Find where the given text appears and provide that cell's center as [X, Y] coordinate. 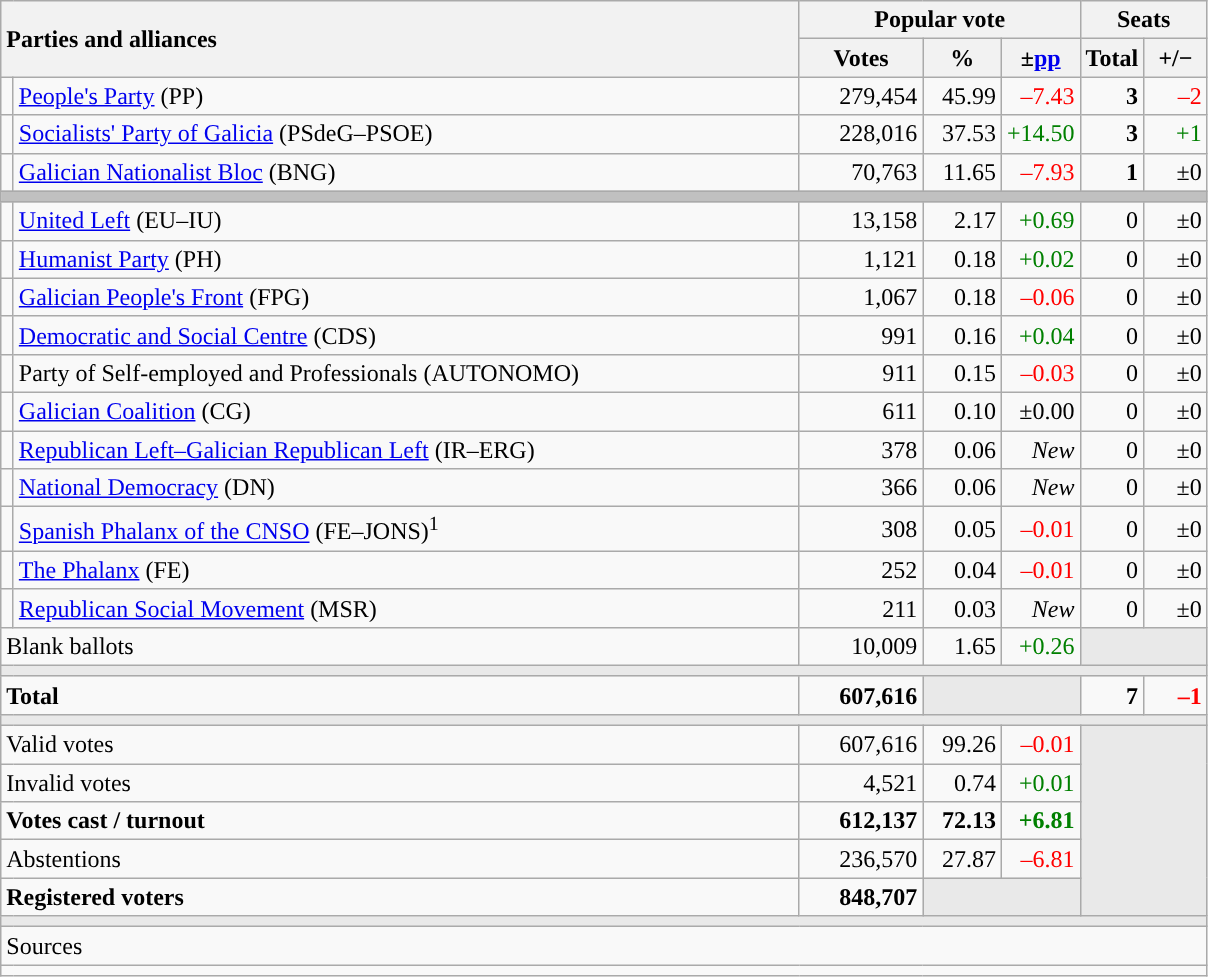
228,016 [861, 134]
0.16 [962, 335]
Invalid votes [400, 783]
0.10 [962, 411]
+0.69 [1040, 221]
People's Party (PP) [406, 96]
United Left (EU–IU) [406, 221]
–7.93 [1040, 172]
Spanish Phalanx of the CNSO (FE–JONS)1 [406, 530]
10,009 [861, 646]
–0.06 [1040, 297]
2.17 [962, 221]
0.15 [962, 373]
991 [861, 335]
0.03 [962, 608]
1.65 [962, 646]
±pp [1040, 58]
0.74 [962, 783]
Republican Social Movement (MSR) [406, 608]
366 [861, 488]
National Democracy (DN) [406, 488]
Votes cast / turnout [400, 821]
Parties and alliances [400, 39]
Galician Nationalist Bloc (BNG) [406, 172]
211 [861, 608]
0.04 [962, 570]
±0.00 [1040, 411]
+6.81 [1040, 821]
11.65 [962, 172]
Seats [1144, 20]
–0.03 [1040, 373]
611 [861, 411]
13,158 [861, 221]
Votes [861, 58]
911 [861, 373]
–2 [1176, 96]
+0.26 [1040, 646]
70,763 [861, 172]
Abstentions [400, 859]
Sources [604, 946]
Democratic and Social Centre (CDS) [406, 335]
–1 [1176, 695]
–6.81 [1040, 859]
378 [861, 449]
Popular vote [940, 20]
308 [861, 530]
1,121 [861, 259]
0.05 [962, 530]
1,067 [861, 297]
Republican Left–Galician Republican Left (IR–ERG) [406, 449]
Socialists' Party of Galicia (PSdeG–PSOE) [406, 134]
Humanist Party (PH) [406, 259]
279,454 [861, 96]
27.87 [962, 859]
99.26 [962, 745]
7 [1112, 695]
% [962, 58]
72.13 [962, 821]
+1 [1176, 134]
The Phalanx (FE) [406, 570]
236,570 [861, 859]
37.53 [962, 134]
Blank ballots [400, 646]
+14.50 [1040, 134]
1 [1112, 172]
–7.43 [1040, 96]
4,521 [861, 783]
848,707 [861, 897]
Galician People's Front (FPG) [406, 297]
+0.01 [1040, 783]
+0.04 [1040, 335]
Party of Self-employed and Professionals (AUTONOMO) [406, 373]
45.99 [962, 96]
612,137 [861, 821]
252 [861, 570]
Valid votes [400, 745]
Galician Coalition (CG) [406, 411]
+0.02 [1040, 259]
+/− [1176, 58]
Registered voters [400, 897]
